Determine the [X, Y] coordinate at the center of the cell enclosing the given text.  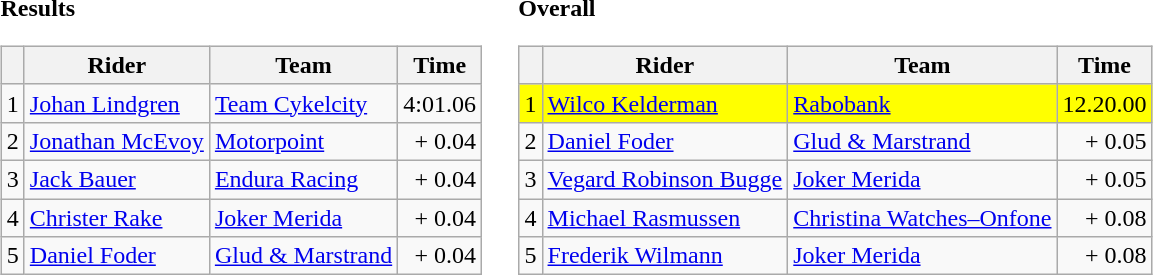
Christina Watches–Onfone [922, 217]
Team Cykelcity [303, 103]
Frederik Wilmann [665, 256]
Michael Rasmussen [665, 217]
4:01.06 [440, 103]
12.20.00 [1104, 103]
Jack Bauer [116, 179]
Motorpoint [303, 141]
Christer Rake [116, 217]
Vegard Robinson Bugge [665, 179]
Jonathan McEvoy [116, 141]
Wilco Kelderman [665, 103]
Endura Racing [303, 179]
Johan Lindgren [116, 103]
Rabobank [922, 103]
